From the cell containing the given text, extract its center point as (x, y) coordinate. 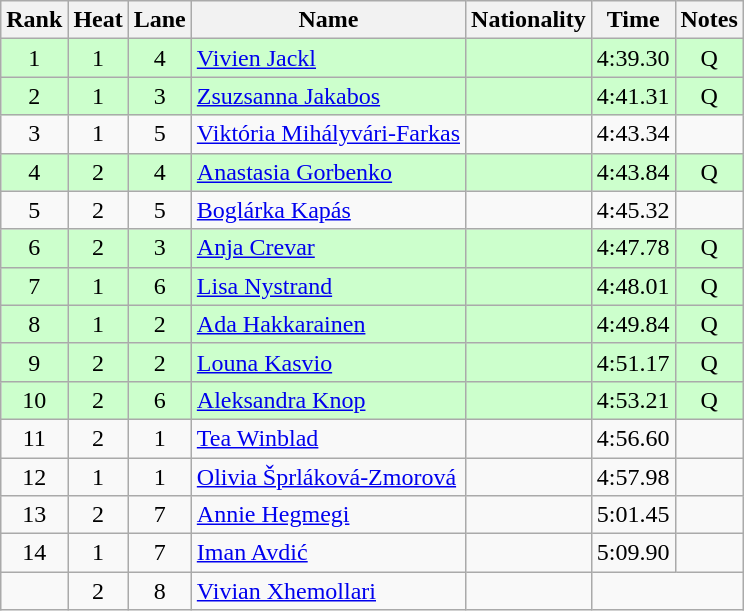
Tea Winblad (328, 438)
5:09.90 (633, 553)
4:48.01 (633, 286)
Lisa Nystrand (328, 286)
4:56.60 (633, 438)
5:01.45 (633, 515)
13 (34, 515)
Rank (34, 20)
Zsuzsanna Jakabos (328, 96)
Notes (709, 20)
Vivien Jackl (328, 58)
Iman Avdić (328, 553)
10 (34, 400)
Anja Crevar (328, 248)
14 (34, 553)
12 (34, 477)
Olivia Šprláková-Zmorová (328, 477)
4:47.78 (633, 248)
4:57.98 (633, 477)
4:45.32 (633, 210)
Louna Kasvio (328, 362)
Annie Hegmegi (328, 515)
Boglárka Kapás (328, 210)
4:39.30 (633, 58)
9 (34, 362)
Name (328, 20)
4:51.17 (633, 362)
4:41.31 (633, 96)
Aleksandra Knop (328, 400)
Ada Hakkarainen (328, 324)
Viktória Mihályvári-Farkas (328, 134)
Vivian Xhemollari (328, 591)
Heat (98, 20)
Lane (160, 20)
Anastasia Gorbenko (328, 172)
Nationality (529, 20)
11 (34, 438)
Time (633, 20)
4:43.34 (633, 134)
4:53.21 (633, 400)
4:43.84 (633, 172)
4:49.84 (633, 324)
